Output the (X, Y) coordinate of the center of the cell containing the given text.  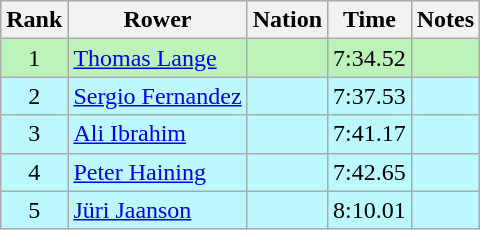
3 (34, 134)
2 (34, 96)
Peter Haining (158, 172)
5 (34, 210)
Rank (34, 20)
7:37.53 (370, 96)
Ali Ibrahim (158, 134)
8:10.01 (370, 210)
Notes (445, 20)
Time (370, 20)
1 (34, 58)
7:41.17 (370, 134)
Thomas Lange (158, 58)
Jüri Jaanson (158, 210)
4 (34, 172)
7:34.52 (370, 58)
Nation (287, 20)
Rower (158, 20)
Sergio Fernandez (158, 96)
7:42.65 (370, 172)
